Locate the cell with the specified text and output its [X, Y] center coordinate. 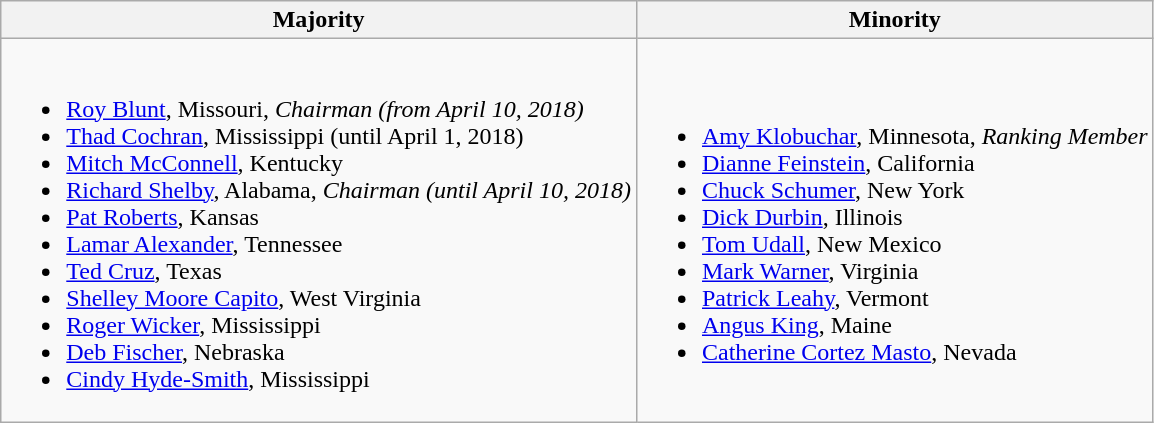
Majority [319, 20]
Minority [894, 20]
